Scan for the cell matching the given text and deliver its (X, Y) coordinate at center. 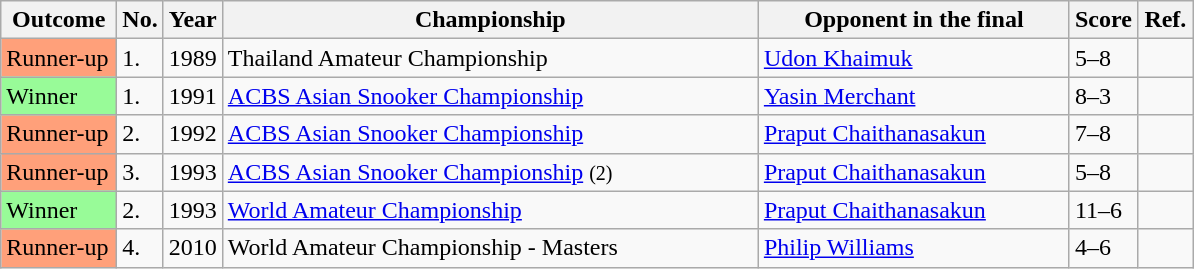
2010 (192, 248)
3. (140, 172)
Thailand Amateur Championship (490, 58)
Year (192, 20)
1989 (192, 58)
Opponent in the final (914, 20)
Philip Williams (914, 248)
No. (140, 20)
ACBS Asian Snooker Championship (2) (490, 172)
Udon Khaimuk (914, 58)
Yasin Merchant (914, 96)
8–3 (1103, 96)
Outcome (59, 20)
Ref. (1165, 20)
7–8 (1103, 134)
4. (140, 248)
1992 (192, 134)
4–6 (1103, 248)
1991 (192, 96)
World Amateur Championship (490, 210)
Championship (490, 20)
World Amateur Championship - Masters (490, 248)
11–6 (1103, 210)
Score (1103, 20)
